Identify which cell holds the provided text, then report its [x, y] central coordinate. 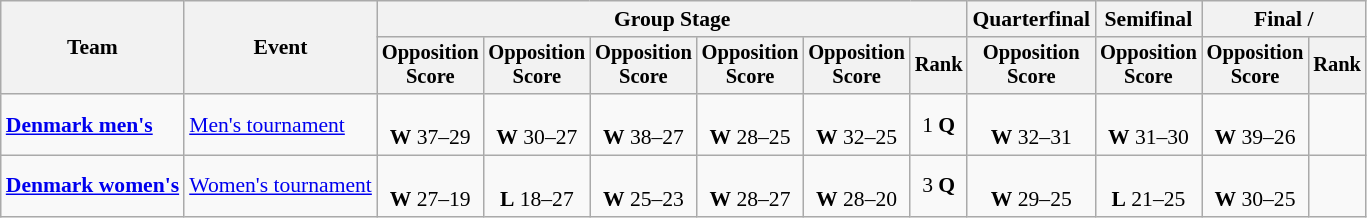
W 28–20 [856, 186]
Team [92, 48]
L 21–25 [1148, 186]
W 32–31 [1031, 124]
3 Q [939, 186]
W 32–25 [856, 124]
L 18–27 [536, 186]
Women's tournament [280, 186]
Denmark women's [92, 186]
W 28–27 [750, 186]
W 28–25 [750, 124]
W 31–30 [1148, 124]
Semifinal [1148, 19]
Denmark men's [92, 124]
1 Q [939, 124]
W 39–26 [1256, 124]
W 29–25 [1031, 186]
W 30–25 [1256, 186]
W 30–27 [536, 124]
W 25–23 [644, 186]
W 38–27 [644, 124]
W 27–19 [430, 186]
Quarterfinal [1031, 19]
W 37–29 [430, 124]
Event [280, 48]
Group Stage [672, 19]
Men's tournament [280, 124]
Final / [1284, 19]
